Find where the given text appears and provide that cell's center as (x, y) coordinate. 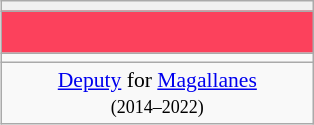
Deputy for Magallanes(2014–2022) (157, 94)
